Return the [x, y] coordinate for the center point of the cell that contains the specified text.  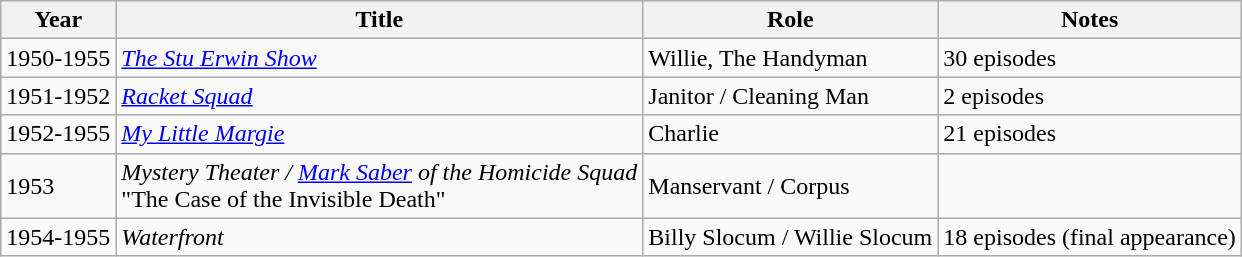
1954-1955 [58, 237]
1953 [58, 186]
Notes [1090, 20]
Year [58, 20]
Charlie [790, 134]
1950-1955 [58, 58]
1952-1955 [58, 134]
The Stu Erwin Show [380, 58]
Racket Squad [380, 96]
Willie, The Handyman [790, 58]
Mystery Theater / Mark Saber of the Homicide Squad "The Case of the Invisible Death" [380, 186]
Title [380, 20]
My Little Margie [380, 134]
Janitor / Cleaning Man [790, 96]
1951-1952 [58, 96]
18 episodes (final appearance) [1090, 237]
Waterfront [380, 237]
Billy Slocum / Willie Slocum [790, 237]
2 episodes [1090, 96]
Role [790, 20]
Manservant / Corpus [790, 186]
30 episodes [1090, 58]
21 episodes [1090, 134]
